Detect which cell encompasses the target text, then output its [x, y] center coordinate. 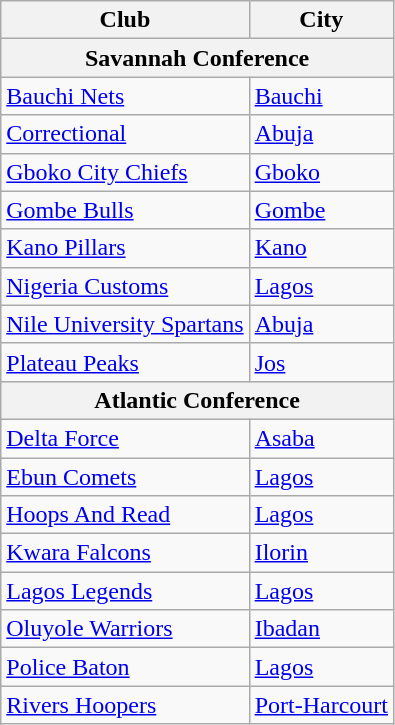
Nigeria Customs [125, 286]
Atlantic Conference [198, 400]
Club [125, 20]
Oluyole Warriors [125, 629]
Bauchi Nets [125, 96]
Police Baton [125, 667]
Bauchi [321, 96]
Kwara Falcons [125, 553]
Rivers Hoopers [125, 705]
City [321, 20]
Savannah Conference [198, 58]
Correctional [125, 134]
Ilorin [321, 553]
Port-Harcourt [321, 705]
Asaba [321, 438]
Ebun Comets [125, 477]
Plateau Peaks [125, 362]
Gombe [321, 210]
Kano [321, 248]
Gboko [321, 172]
Gombe Bulls [125, 210]
Jos [321, 362]
Hoops And Read [125, 515]
Lagos Legends [125, 591]
Delta Force [125, 438]
Ibadan [321, 629]
Gboko City Chiefs [125, 172]
Kano Pillars [125, 248]
Nile University Spartans [125, 324]
